Return (x, y) of the center of cell containing provided text 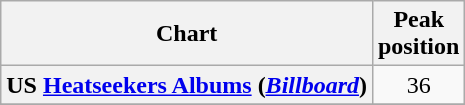
Peakposition (418, 34)
US Heatseekers Albums (Billboard) (187, 85)
Chart (187, 34)
36 (418, 85)
